From the cell containing the given text, extract its center point as [x, y] coordinate. 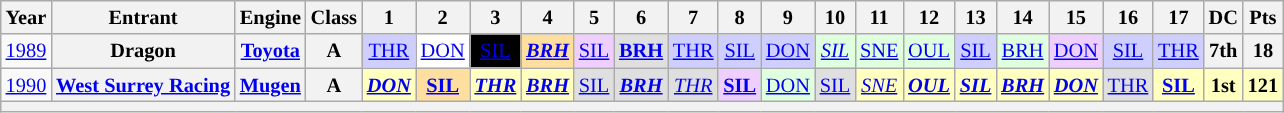
Entrant [143, 17]
7th [1224, 51]
13 [976, 17]
1 [389, 17]
1st [1224, 85]
16 [1128, 17]
1990 [26, 85]
DC [1224, 17]
Mugen [270, 85]
9 [788, 17]
Year [26, 17]
Dragon [143, 51]
10 [835, 17]
3 [496, 17]
7 [693, 17]
5 [594, 17]
Engine [270, 17]
8 [740, 17]
Class [334, 17]
6 [641, 17]
West Surrey Racing [143, 85]
Toyota [270, 51]
12 [929, 17]
15 [1076, 17]
14 [1022, 17]
18 [1263, 51]
121 [1263, 85]
1989 [26, 51]
11 [879, 17]
Pts [1263, 17]
2 [443, 17]
17 [1178, 17]
4 [548, 17]
